Return (X, Y) of the center of cell containing provided text 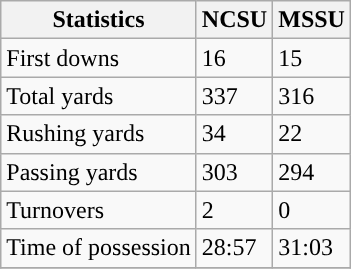
0 (312, 210)
15 (312, 58)
294 (312, 172)
34 (234, 134)
NCSU (234, 20)
316 (312, 96)
Passing yards (99, 172)
303 (234, 172)
First downs (99, 58)
22 (312, 134)
28:57 (234, 248)
16 (234, 58)
Time of possession (99, 248)
Total yards (99, 96)
Turnovers (99, 210)
Rushing yards (99, 134)
2 (234, 210)
Statistics (99, 20)
337 (234, 96)
31:03 (312, 248)
MSSU (312, 20)
